Find where the given text appears and provide that cell's center as (X, Y) coordinate. 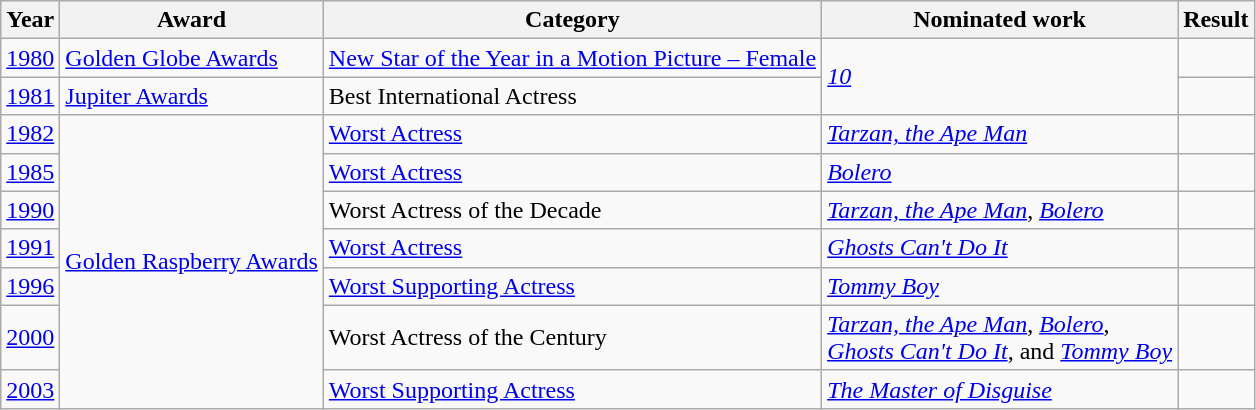
Best International Actress (572, 96)
1990 (30, 210)
1985 (30, 172)
Jupiter Awards (192, 96)
The Master of Disguise (1000, 389)
Year (30, 20)
Tarzan, the Ape Man (1000, 134)
Nominated work (1000, 20)
Worst Actress of the Century (572, 338)
2000 (30, 338)
1981 (30, 96)
1991 (30, 248)
Bolero (1000, 172)
10 (1000, 77)
1980 (30, 58)
Tarzan, the Ape Man, Bolero (1000, 210)
Award (192, 20)
New Star of the Year in a Motion Picture – Female (572, 58)
1982 (30, 134)
Result (1216, 20)
Category (572, 20)
Tommy Boy (1000, 286)
Tarzan, the Ape Man, Bolero,Ghosts Can't Do It, and Tommy Boy (1000, 338)
Golden Globe Awards (192, 58)
Ghosts Can't Do It (1000, 248)
2003 (30, 389)
1996 (30, 286)
Worst Actress of the Decade (572, 210)
Golden Raspberry Awards (192, 262)
